Search for the cell housing the specified text and yield its (x, y) center coordinate. 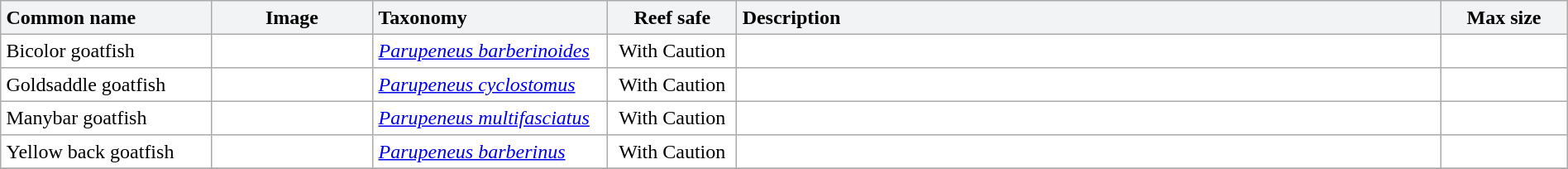
Image (292, 17)
Parupeneus barberinus (490, 152)
Taxonomy (490, 17)
Goldsaddle goatfish (106, 84)
Yellow back goatfish (106, 152)
Bicolor goatfish (106, 51)
Description (1088, 17)
Common name (106, 17)
Max size (1503, 17)
Parupeneus multifasciatus (490, 118)
Parupeneus barberinoides (490, 51)
Parupeneus cyclostomus (490, 84)
Manybar goatfish (106, 118)
Reef safe (672, 17)
